Return the [x, y] coordinate for the center point of the cell that contains the specified text.  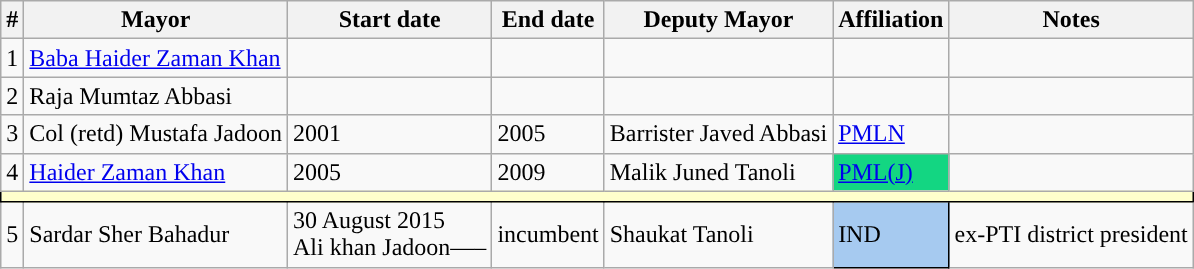
Raja Mumtaz Abbasi [156, 96]
30 August 2015Ali khan Jadoon—– [389, 234]
2001 [389, 134]
3 [12, 134]
4 [12, 172]
Notes [1071, 20]
ex-PTI district president [1071, 234]
incumbent [548, 234]
5 [12, 234]
Malik Juned Tanoli [718, 172]
End date [548, 20]
Affiliation [891, 20]
Shaukat Tanoli [718, 234]
1 [12, 58]
Mayor [156, 20]
2 [12, 96]
Sardar Sher Bahadur [156, 234]
2009 [548, 172]
Start date [389, 20]
Barrister Javed Abbasi [718, 134]
Deputy Mayor [718, 20]
Haider Zaman Khan [156, 172]
PML(J) [891, 172]
Baba Haider Zaman Khan [156, 58]
IND [891, 234]
Col (retd) Mustafa Jadoon [156, 134]
# [12, 20]
PMLN [891, 134]
